Locate the cell with the specified text and output its (X, Y) center coordinate. 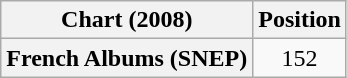
Chart (2008) (127, 20)
French Albums (SNEP) (127, 58)
152 (300, 58)
Position (300, 20)
